Locate the cell with the specified text and output its (x, y) center coordinate. 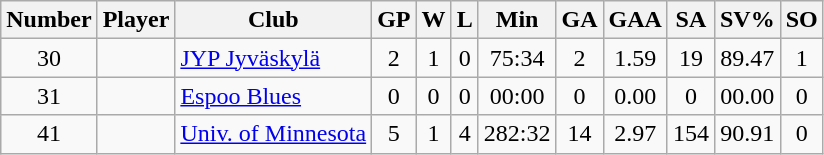
JYP Jyväskylä (274, 58)
GP (394, 20)
30 (49, 58)
SA (690, 20)
1.59 (635, 58)
90.91 (747, 134)
SO (802, 20)
5 (394, 134)
Player (136, 20)
89.47 (747, 58)
0.00 (635, 96)
Min (517, 20)
282:32 (517, 134)
2.97 (635, 134)
41 (49, 134)
14 (580, 134)
GAA (635, 20)
31 (49, 96)
Univ. of Minnesota (274, 134)
Club (274, 20)
00:00 (517, 96)
75:34 (517, 58)
154 (690, 134)
4 (464, 134)
Espoo Blues (274, 96)
19 (690, 58)
SV% (747, 20)
Number (49, 20)
L (464, 20)
W (434, 20)
GA (580, 20)
00.00 (747, 96)
